Return the [X, Y] coordinate for the center point of the cell that contains the specified text.  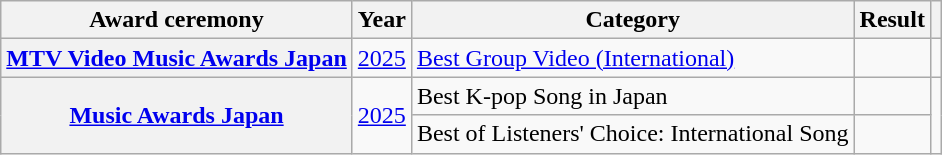
MTV Video Music Awards Japan [177, 58]
Result [892, 20]
Award ceremony [177, 20]
Year [382, 20]
Category [632, 20]
Best Group Video (International) [632, 58]
Music Awards Japan [177, 115]
Best of Listeners' Choice: International Song [632, 134]
Best K-pop Song in Japan [632, 96]
